Pinpoint the cell where the given text exists, returning its (X, Y) midpoint coordinate. 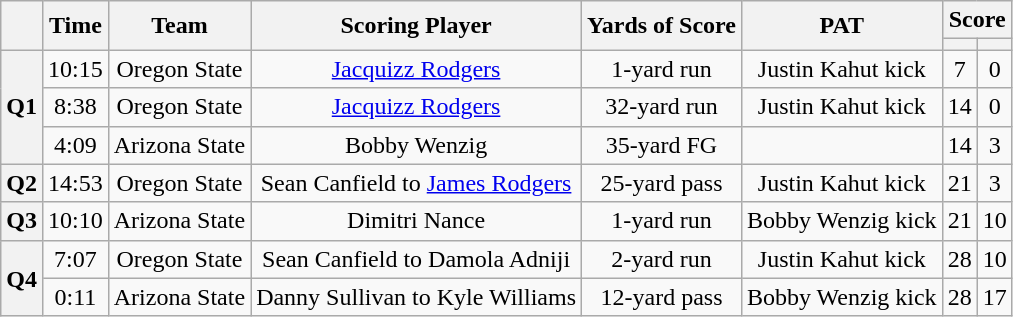
Dimitri Nance (416, 221)
Sean Canfield to James Rodgers (416, 183)
4:09 (75, 145)
7 (960, 69)
Q2 (22, 183)
8:38 (75, 107)
Danny Sullivan to Kyle Williams (416, 297)
14:53 (75, 183)
Bobby Wenzig (416, 145)
12-yard pass (662, 297)
10:15 (75, 69)
Team (179, 26)
Q4 (22, 278)
Q3 (22, 221)
2-yard run (662, 259)
PAT (842, 26)
Score (977, 20)
32-yard run (662, 107)
10:10 (75, 221)
Q1 (22, 107)
Scoring Player (416, 26)
0:11 (75, 297)
17 (994, 297)
25-yard pass (662, 183)
35-yard FG (662, 145)
Yards of Score (662, 26)
Sean Canfield to Damola Adniji (416, 259)
7:07 (75, 259)
Time (75, 26)
